Capture the cell that displays the provided text and extract its (x, y) central coordinate. 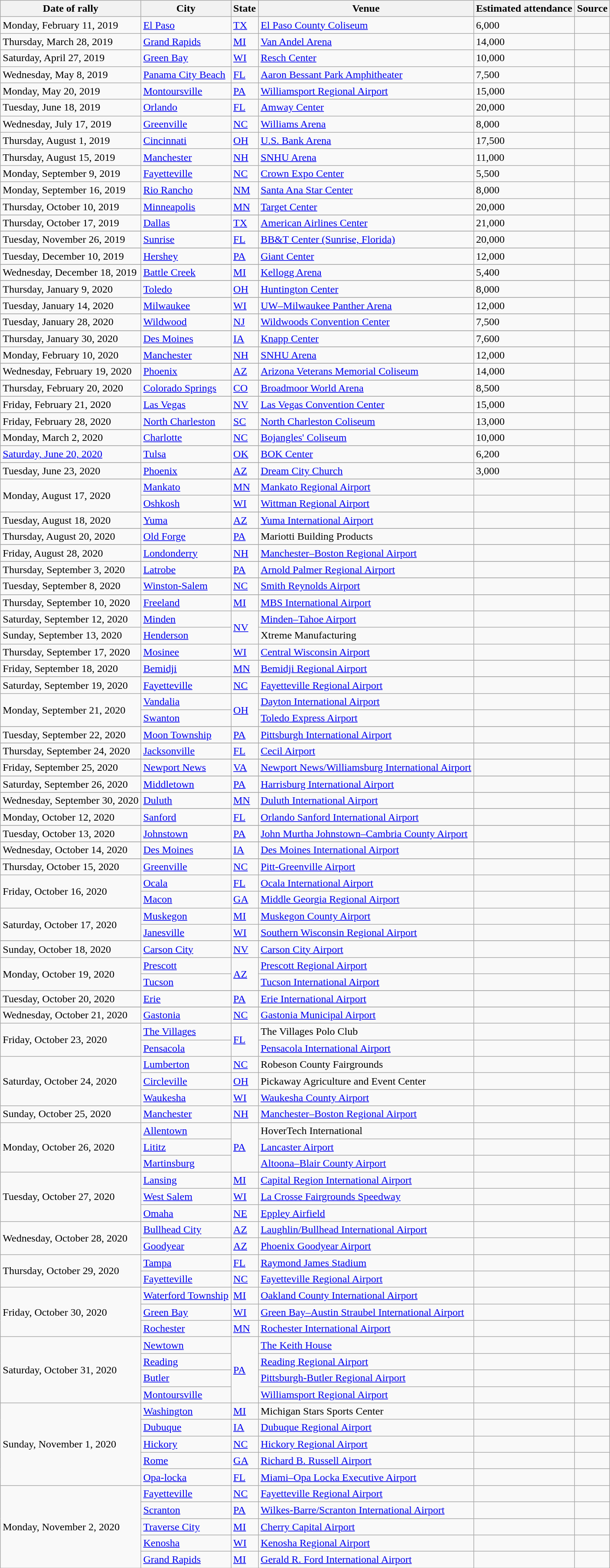
North Charleston (186, 421)
Santa Ana Star Center (366, 190)
Tuesday, September 8, 2020 (71, 586)
Thursday, October 15, 2020 (71, 867)
Tucson (186, 982)
Tuesday, December 10, 2019 (71, 256)
Arnold Palmer Regional Airport (366, 570)
Tucson International Airport (366, 982)
Tulsa (186, 454)
Johnstown (186, 834)
Carson City Airport (366, 949)
Friday, October 23, 2020 (71, 1040)
Williams Arena (366, 124)
West Salem (186, 1196)
Swanton (186, 718)
Wittman Regional Airport (366, 504)
21,000 (524, 223)
UW–Milwaukee Panther Arena (366, 306)
Xtreme Manufacturing (366, 636)
Green Bay–Austin Straubel International Airport (366, 1312)
Saturday, October 24, 2020 (71, 1081)
Duluth (186, 801)
Wednesday, February 19, 2020 (71, 372)
Friday, February 21, 2020 (71, 404)
Monday, September 21, 2020 (71, 710)
Van Andel Arena (366, 42)
Wednesday, October 21, 2020 (71, 1015)
Eppley Airfield (366, 1213)
Dallas (186, 223)
Saturday, June 20, 2020 (71, 454)
MBS International Airport (366, 603)
Winston-Salem (186, 586)
Friday, October 16, 2020 (71, 891)
Hickory (186, 1444)
Monday, September 9, 2019 (71, 173)
SC (245, 421)
Tuesday, October 20, 2020 (71, 998)
Thursday, March 28, 2019 (71, 42)
Mosinee (186, 652)
Thursday, September 17, 2020 (71, 652)
Friday, September 18, 2020 (71, 668)
Jacksonville (186, 751)
Bemidji Regional Airport (366, 668)
Rome (186, 1460)
Sanford (186, 817)
Friday, August 28, 2020 (71, 553)
Orlando (186, 108)
Freeland (186, 603)
Thursday, January 9, 2020 (71, 289)
HoverTech International (366, 1131)
Milwaukee (186, 306)
Cincinnati (186, 140)
Monday, May 20, 2019 (71, 91)
NM (245, 190)
Wednesday, May 8, 2019 (71, 75)
BB&T Center (Sunrise, Florida) (366, 240)
13,000 (524, 421)
Thursday, August 15, 2019 (71, 157)
Tuesday, January 28, 2020 (71, 322)
Newport News/Williamsburg International Airport (366, 768)
Toledo (186, 289)
Huntington Center (366, 289)
Las Vegas Convention Center (366, 404)
Source (592, 9)
Reading (186, 1362)
U.S. Bank Arena (366, 140)
17,500 (524, 140)
City (186, 9)
Estimated attendance (524, 9)
Sunday, November 1, 2020 (71, 1444)
Thursday, February 20, 2020 (71, 388)
Orlando Sanford International Airport (366, 817)
Henderson (186, 636)
Venue (366, 9)
NE (245, 1213)
Pickaway Agriculture and Event Center (366, 1081)
Prescott (186, 965)
The Keith House (366, 1345)
Saturday, October 31, 2020 (71, 1370)
Laughlin/Bullhead International Airport (366, 1229)
Wednesday, July 17, 2019 (71, 124)
Crown Expo Center (366, 173)
Robeson County Fairgrounds (366, 1065)
Middletown (186, 784)
Saturday, September 12, 2020 (71, 619)
Yuma International Airport (366, 520)
Omaha (186, 1213)
Thursday, August 20, 2020 (71, 537)
Friday, September 25, 2020 (71, 768)
5,400 (524, 273)
Scranton (186, 1510)
Pittsburgh-Butler Regional Airport (366, 1378)
Erie International Airport (366, 998)
Las Vegas (186, 404)
Allentown (186, 1131)
5,500 (524, 173)
Monday, November 2, 2020 (71, 1526)
Rochester (186, 1329)
Thursday, September 3, 2020 (71, 570)
Traverse City (186, 1526)
Phoenix Goodyear Airport (366, 1246)
Smith Reynolds Airport (366, 586)
Waukesha (186, 1098)
Panama City Beach (186, 75)
Giant Center (366, 256)
Newport News (186, 768)
Capital Region International Airport (366, 1180)
Thursday, September 10, 2020 (71, 603)
Waukesha County Airport (366, 1098)
Date of rally (71, 9)
American Airlines Center (366, 223)
Broadmoor World Arena (366, 388)
Hickory Regional Airport (366, 1444)
Sunday, October 25, 2020 (71, 1114)
Muskegon (186, 916)
Tuesday, January 14, 2020 (71, 306)
Duluth International Airport (366, 801)
Old Forge (186, 537)
Central Wisconsin Airport (366, 652)
Wildwoods Convention Center (366, 322)
Thursday, January 30, 2020 (71, 339)
VA (245, 768)
Minneapolis (186, 207)
Waterford Township (186, 1296)
Harrisburg International Airport (366, 784)
Battle Creek (186, 273)
Aaron Bessant Park Amphitheater (366, 75)
Oakland County International Airport (366, 1296)
Colorado Springs (186, 388)
Latrobe (186, 570)
Raymond James Stadium (366, 1263)
Rio Rancho (186, 190)
Saturday, October 17, 2020 (71, 924)
11,000 (524, 157)
NJ (245, 322)
Thursday, October 10, 2019 (71, 207)
Martinsburg (186, 1164)
Thursday, August 1, 2019 (71, 140)
OK (245, 454)
Tuesday, October 27, 2020 (71, 1196)
Opa-locka (186, 1477)
Richard B. Russell Airport (366, 1460)
John Murtha Johnstown–Cambria County Airport (366, 834)
Arizona Veterans Memorial Coliseum (366, 372)
Wednesday, December 18, 2019 (71, 273)
Tuesday, August 18, 2020 (71, 520)
6,200 (524, 454)
Monday, October 19, 2020 (71, 974)
Kenosha Regional Airport (366, 1543)
Dayton International Airport (366, 701)
Washington (186, 1411)
Londonderry (186, 553)
Saturday, September 26, 2020 (71, 784)
Tuesday, June 23, 2020 (71, 470)
Sunday, October 18, 2020 (71, 949)
Friday, February 28, 2020 (71, 421)
The Villages Polo Club (366, 1032)
La Crosse Fairgrounds Speedway (366, 1196)
BOK Center (366, 454)
Monday, October 26, 2020 (71, 1147)
CO (245, 388)
Saturday, September 19, 2020 (71, 685)
Reading Regional Airport (366, 1362)
Mankato (186, 487)
Bojangles' Coliseum (366, 437)
Monday, September 16, 2019 (71, 190)
El Paso (186, 25)
Goodyear (186, 1246)
Tuesday, September 22, 2020 (71, 735)
Moon Township (186, 735)
Altoona–Blair County Airport (366, 1164)
Toledo Express Airport (366, 718)
Monday, February 11, 2019 (71, 25)
Ocala (186, 883)
Vandalia (186, 701)
Mariotti Building Products (366, 537)
North Charleston Coliseum (366, 421)
Tuesday, November 26, 2019 (71, 240)
Kellogg Arena (366, 273)
The Villages (186, 1032)
Dubuque (186, 1428)
Wilkes-Barre/Scranton International Airport (366, 1510)
Hershey (186, 256)
Michigan Stars Sports Center (366, 1411)
Butler (186, 1378)
Tuesday, October 13, 2020 (71, 834)
3,000 (524, 470)
Monday, October 12, 2020 (71, 817)
Yuma (186, 520)
Mankato Regional Airport (366, 487)
Cecil Airport (366, 751)
7,600 (524, 339)
Bullhead City (186, 1229)
Dream City Church (366, 470)
Circleville (186, 1081)
Sunday, September 13, 2020 (71, 636)
Macon (186, 900)
Gastonia Municipal Airport (366, 1015)
Thursday, October 29, 2020 (71, 1271)
Amway Center (366, 108)
Thursday, October 17, 2019 (71, 223)
State (245, 9)
Tampa (186, 1263)
Lititz (186, 1147)
Janesville (186, 932)
Oshkosh (186, 504)
Rochester International Airport (366, 1329)
Sunrise (186, 240)
Gastonia (186, 1015)
Monday, August 17, 2020 (71, 496)
Gerald R. Ford International Airport (366, 1560)
Monday, March 2, 2020 (71, 437)
Des Moines International Airport (366, 850)
Target Center (366, 207)
Southern Wisconsin Regional Airport (366, 932)
Kenosha (186, 1543)
Cherry Capital Airport (366, 1526)
Miami–Opa Locka Executive Airport (366, 1477)
Lansing (186, 1180)
Wildwood (186, 322)
Knapp Center (366, 339)
Carson City (186, 949)
Charlotte (186, 437)
Prescott Regional Airport (366, 965)
Wednesday, September 30, 2020 (71, 801)
Lancaster Airport (366, 1147)
6,000 (524, 25)
Wednesday, October 14, 2020 (71, 850)
Pitt-Greenville Airport (366, 867)
Newtown (186, 1345)
8,500 (524, 388)
Pittsburgh International Airport (366, 735)
Friday, October 30, 2020 (71, 1312)
Saturday, April 27, 2019 (71, 58)
El Paso County Coliseum (366, 25)
Middle Georgia Regional Airport (366, 900)
Wednesday, October 28, 2020 (71, 1238)
Ocala International Airport (366, 883)
Erie (186, 998)
Resch Center (366, 58)
Thursday, September 24, 2020 (71, 751)
Lumberton (186, 1065)
Minden–Tahoe Airport (366, 619)
Minden (186, 619)
Monday, February 10, 2020 (71, 355)
Dubuque Regional Airport (366, 1428)
Bemidji (186, 668)
Tuesday, June 18, 2019 (71, 108)
Muskegon County Airport (366, 916)
Pensacola (186, 1048)
Pensacola International Airport (366, 1048)
